Output the [X, Y] coordinate of the center of the cell containing the given text.  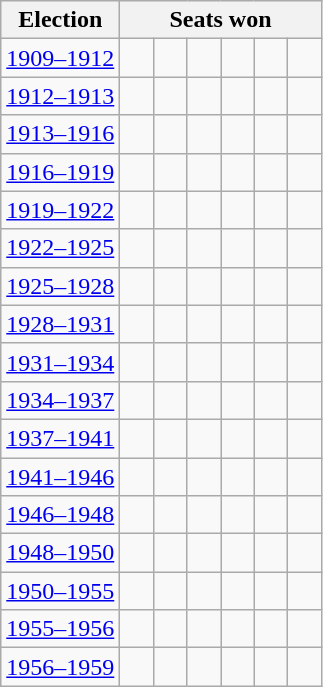
1941–1946 [60, 477]
1925–1928 [60, 286]
1931–1934 [60, 362]
Election [60, 20]
1919–1922 [60, 210]
1913–1916 [60, 134]
1934–1937 [60, 400]
1916–1919 [60, 172]
1948–1950 [60, 553]
Seats won [220, 20]
1955–1956 [60, 629]
1922–1925 [60, 248]
1912–1913 [60, 96]
1946–1948 [60, 515]
1956–1959 [60, 667]
1950–1955 [60, 591]
1909–1912 [60, 58]
1928–1931 [60, 324]
1937–1941 [60, 438]
